Provide the [x, y] coordinate of the cell's center where the given text is located.  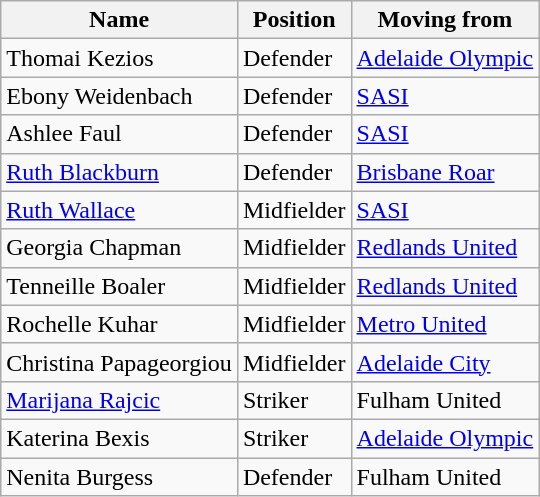
Name [120, 20]
Katerina Bexis [120, 438]
Tenneille Boaler [120, 286]
Position [294, 20]
Ebony Weidenbach [120, 96]
Ruth Wallace [120, 210]
Marijana Rajcic [120, 400]
Ruth Blackburn [120, 172]
Nenita Burgess [120, 477]
Metro United [445, 324]
Georgia Chapman [120, 248]
Brisbane Roar [445, 172]
Adelaide City [445, 362]
Rochelle Kuhar [120, 324]
Ashlee Faul [120, 134]
Thomai Kezios [120, 58]
Christina Papageorgiou [120, 362]
Moving from [445, 20]
